Return (X, Y) of the center of cell containing provided text 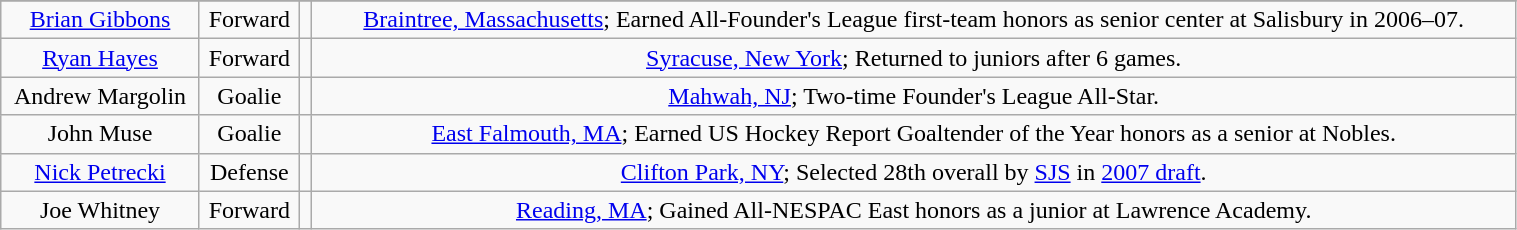
Brian Gibbons (100, 20)
Mahwah, NJ; Two-time Founder's League All-Star. (914, 96)
Andrew Margolin (100, 96)
Joe Whitney (100, 210)
John Muse (100, 134)
Clifton Park, NY; Selected 28th overall by SJS in 2007 draft. (914, 172)
Ryan Hayes (100, 58)
Nick Petrecki (100, 172)
Syracuse, New York; Returned to juniors after 6 games. (914, 58)
Defense (249, 172)
East Falmouth, MA; Earned US Hockey Report Goaltender of the Year honors as a senior at Nobles. (914, 134)
Reading, MA; Gained All-NESPAC East honors as a junior at Lawrence Academy. (914, 210)
Braintree, Massachusetts; Earned All-Founder's League first-team honors as senior center at Salisbury in 2006–07. (914, 20)
